Pinpoint the cell where the given text exists, returning its [x, y] midpoint coordinate. 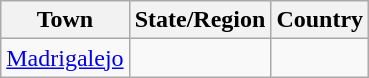
Country [320, 20]
Madrigalejo [65, 58]
State/Region [200, 20]
Town [65, 20]
